Find where the given text appears and provide that cell's center as (X, Y) coordinate. 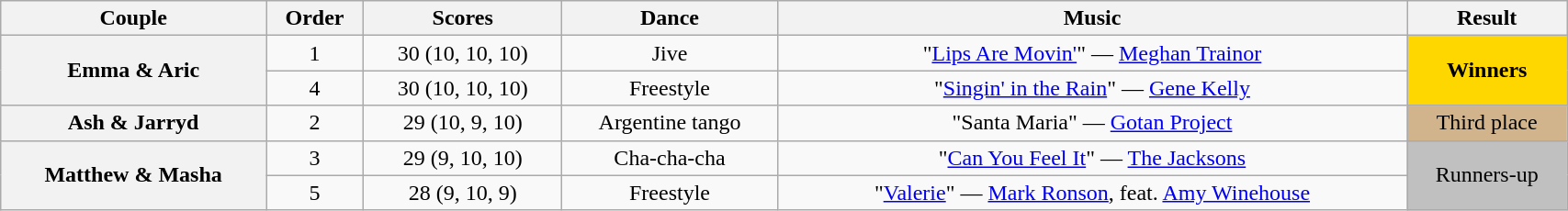
Order (315, 18)
1 (315, 53)
Third place (1487, 123)
Emma & Aric (134, 71)
"Singin' in the Rain" — Gene Kelly (1092, 88)
Runners-up (1487, 175)
Music (1092, 18)
"Santa Maria" — Gotan Project (1092, 123)
28 (9, 10, 9) (463, 193)
Jive (670, 53)
"Valerie" — Mark Ronson, feat. Amy Winehouse (1092, 193)
Ash & Jarryd (134, 123)
Scores (463, 18)
Result (1487, 18)
Winners (1487, 71)
29 (9, 10, 10) (463, 158)
3 (315, 158)
4 (315, 88)
Dance (670, 18)
Couple (134, 18)
29 (10, 9, 10) (463, 123)
2 (315, 123)
Cha-cha-cha (670, 158)
"Can You Feel It" — The Jacksons (1092, 158)
Matthew & Masha (134, 175)
5 (315, 193)
Argentine tango (670, 123)
"Lips Are Movin'" — Meghan Trainor (1092, 53)
